Extract the [X, Y] coordinate from the center of the cell holding the provided text.  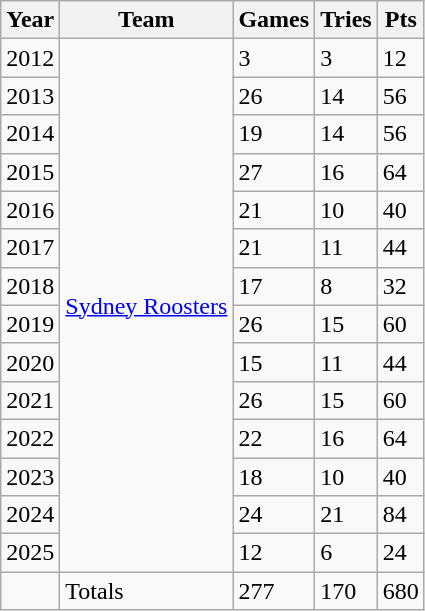
6 [346, 553]
2020 [30, 362]
Games [274, 20]
22 [274, 438]
27 [274, 172]
2014 [30, 134]
2023 [30, 477]
277 [274, 591]
8 [346, 286]
18 [274, 477]
2024 [30, 515]
2019 [30, 324]
2015 [30, 172]
2013 [30, 96]
2021 [30, 400]
Sydney Roosters [146, 306]
84 [400, 515]
Year [30, 20]
Totals [146, 591]
2012 [30, 58]
2022 [30, 438]
2025 [30, 553]
2016 [30, 210]
19 [274, 134]
2018 [30, 286]
17 [274, 286]
2017 [30, 248]
Team [146, 20]
Tries [346, 20]
Pts [400, 20]
680 [400, 591]
32 [400, 286]
170 [346, 591]
